Detect which cell encompasses the target text, then output its (X, Y) center coordinate. 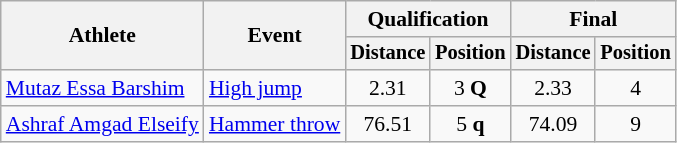
76.51 (388, 124)
Event (274, 36)
9 (635, 124)
4 (635, 88)
2.31 (388, 88)
74.09 (554, 124)
Qualification (428, 19)
Athlete (102, 36)
Ashraf Amgad Elseify (102, 124)
Hammer throw (274, 124)
2.33 (554, 88)
Mutaz Essa Barshim (102, 88)
High jump (274, 88)
5 q (470, 124)
3 Q (470, 88)
Final (594, 19)
